From the cell containing the given text, extract its center point as (x, y) coordinate. 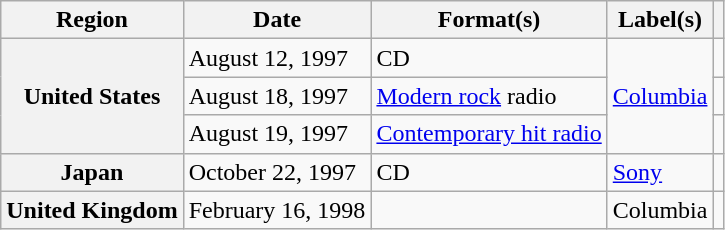
Format(s) (489, 20)
August 12, 1997 (277, 58)
Sony (660, 172)
United States (92, 96)
August 18, 1997 (277, 96)
Label(s) (660, 20)
Contemporary hit radio (489, 134)
Date (277, 20)
Region (92, 20)
August 19, 1997 (277, 134)
Modern rock radio (489, 96)
United Kingdom (92, 210)
Japan (92, 172)
October 22, 1997 (277, 172)
February 16, 1998 (277, 210)
